From the cell containing the given text, extract its center point as (x, y) coordinate. 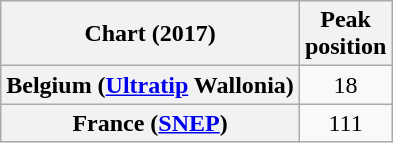
Belgium (Ultratip Wallonia) (150, 85)
Chart (2017) (150, 34)
France (SNEP) (150, 123)
18 (345, 85)
Peakposition (345, 34)
111 (345, 123)
